Search for the cell housing the specified text and yield its [x, y] center coordinate. 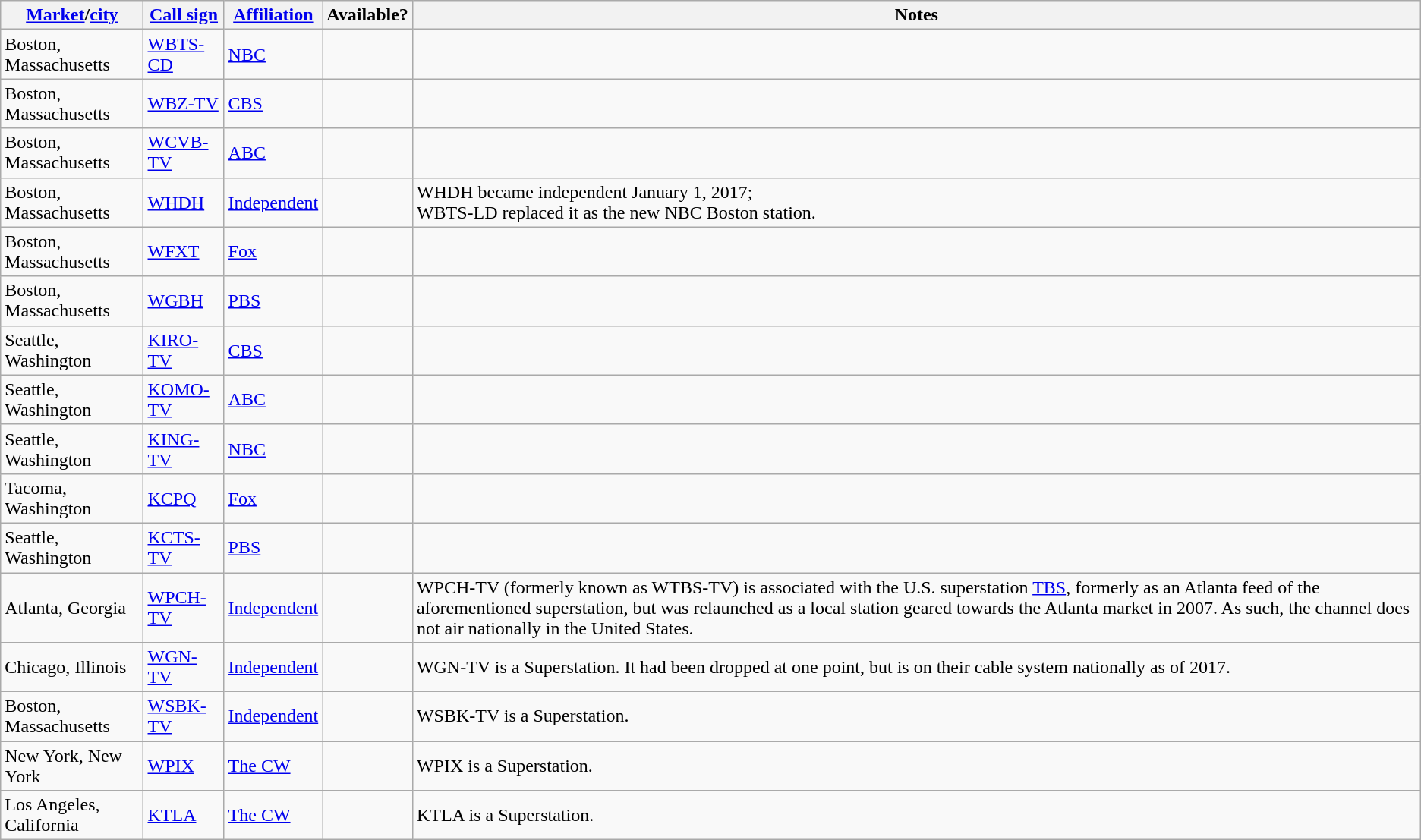
WHDH [184, 202]
WFXT [184, 252]
Call sign [184, 15]
Available? [367, 15]
Notes [916, 15]
WSBK-TV [184, 716]
Atlanta, Georgia [72, 607]
New York, New York [72, 766]
WPCH-TV [184, 607]
WGBH [184, 300]
KING-TV [184, 449]
KCTS-TV [184, 548]
Chicago, Illinois [72, 668]
WBTS-CD [184, 55]
WHDH became independent January 1, 2017;WBTS-LD replaced it as the new NBC Boston station. [916, 202]
Market/city [72, 15]
WGN-TV [184, 668]
WCVB-TV [184, 153]
WPIX is a Superstation. [916, 766]
KTLA is a Superstation. [916, 815]
KTLA [184, 815]
WSBK-TV is a Superstation. [916, 716]
KCPQ [184, 498]
WBZ-TV [184, 103]
Los Angeles, California [72, 815]
WPIX [184, 766]
KIRO-TV [184, 351]
Affiliation [273, 15]
WGN-TV is a Superstation. It had been dropped at one point, but is on their cable system nationally as of 2017. [916, 668]
Tacoma, Washington [72, 498]
KOMO-TV [184, 399]
